For the text-containing cell, return its midpoint in [x, y] coordinate format. 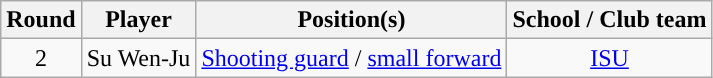
Shooting guard / small forward [352, 58]
Su Wen-Ju [138, 58]
ISU [610, 58]
Round [41, 20]
Player [138, 20]
School / Club team [610, 20]
2 [41, 58]
Position(s) [352, 20]
